Detect which cell encompasses the target text, then output its (X, Y) center coordinate. 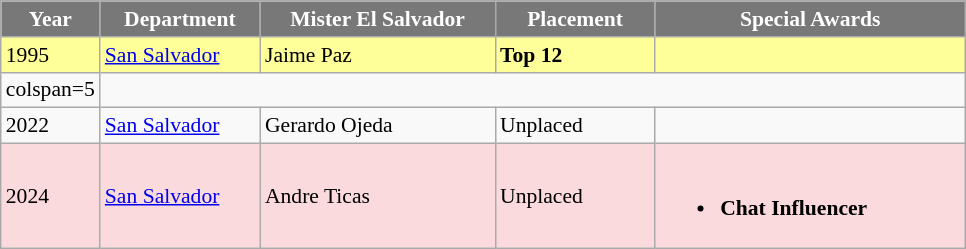
Department (180, 19)
Mister El Salvador (378, 19)
Year (50, 19)
Jaime Paz (378, 55)
2022 (50, 126)
Chat Influencer (810, 196)
Top 12 (575, 55)
Special Awards (810, 19)
Placement (575, 19)
Gerardo Ojeda (378, 126)
2024 (50, 196)
colspan=5 (50, 90)
Andre Ticas (378, 196)
1995 (50, 55)
